Search for the cell housing the specified text and yield its [x, y] center coordinate. 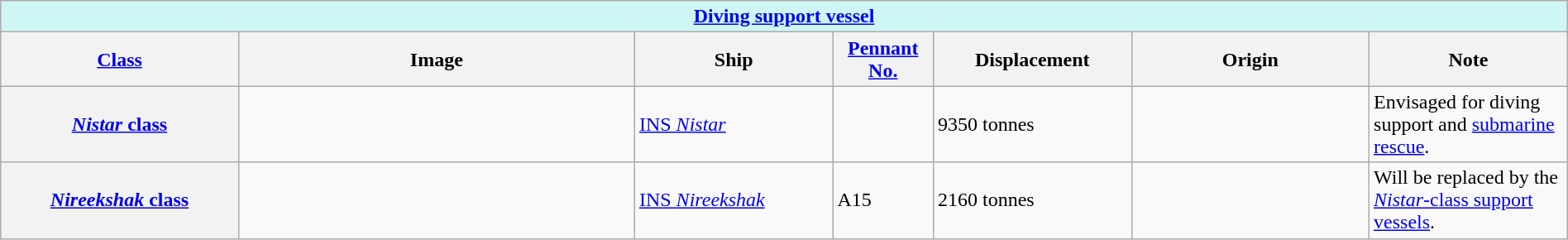
Diving support vessel [784, 17]
Displacement [1032, 60]
Envisaged for diving support and submarine rescue. [1469, 124]
2160 tonnes [1032, 200]
Note [1469, 60]
Image [437, 60]
Ship [734, 60]
A15 [883, 200]
Pennant No. [883, 60]
INS Nireekshak [734, 200]
INS Nistar [734, 124]
Will be replaced by the Nistar-class support vessels. [1469, 200]
Nistar class [119, 124]
Origin [1250, 60]
9350 tonnes [1032, 124]
Class [119, 60]
Nireekshak class [119, 200]
